Identify which cell holds the provided text, then report its [X, Y] central coordinate. 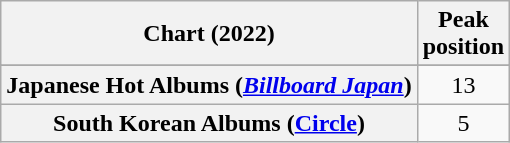
South Korean Albums (Circle) [209, 123]
13 [463, 85]
Chart (2022) [209, 34]
5 [463, 123]
Peakposition [463, 34]
Japanese Hot Albums (Billboard Japan) [209, 85]
